Locate the cell with the specified text and output its [X, Y] center coordinate. 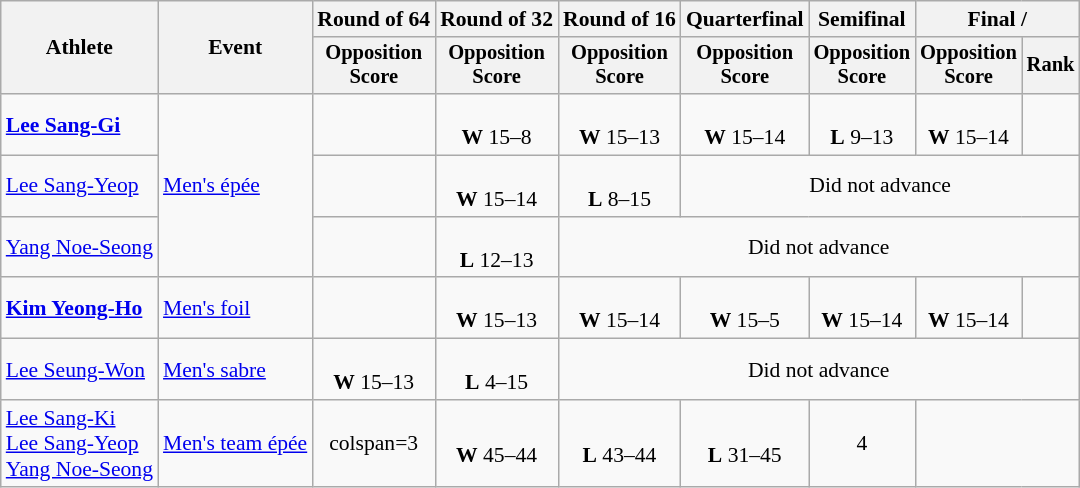
L 8–15 [620, 186]
Men's foil [235, 308]
Kim Yeong-Ho [80, 308]
Quarterfinal [745, 19]
Final / [997, 19]
L 9–13 [862, 124]
Men's sabre [235, 370]
L 12–13 [496, 248]
W 45–44 [496, 444]
Yang Noe-Seong [80, 248]
W 15–8 [496, 124]
W 15–5 [745, 308]
colspan=3 [374, 444]
Rank [1051, 66]
L 31–45 [745, 444]
4 [862, 444]
Athlete [80, 48]
L 4–15 [496, 370]
Lee Seung-Won [80, 370]
Semifinal [862, 19]
Lee Sang-Ki Lee Sang-Yeop Yang Noe-Seong [80, 444]
Event [235, 48]
Lee Sang-Yeop [80, 186]
Lee Sang-Gi [80, 124]
Round of 64 [374, 19]
Round of 16 [620, 19]
Men's épée [235, 186]
Round of 32 [496, 19]
L 43–44 [620, 444]
Men's team épée [235, 444]
